Capture the cell that displays the provided text and extract its (x, y) central coordinate. 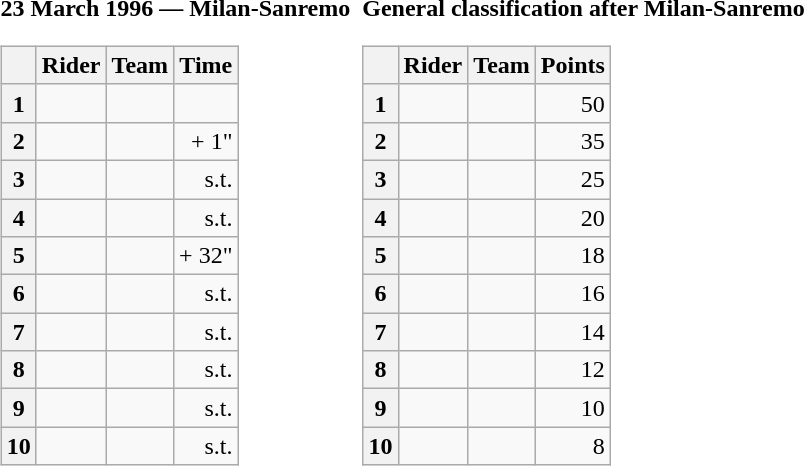
35 (572, 141)
50 (572, 103)
25 (572, 179)
20 (572, 217)
18 (572, 256)
12 (572, 370)
16 (572, 294)
Time (206, 65)
+ 32" (206, 256)
14 (572, 332)
+ 1" (206, 141)
Points (572, 65)
